Find where the given text appears and provide that cell's center as (X, Y) coordinate. 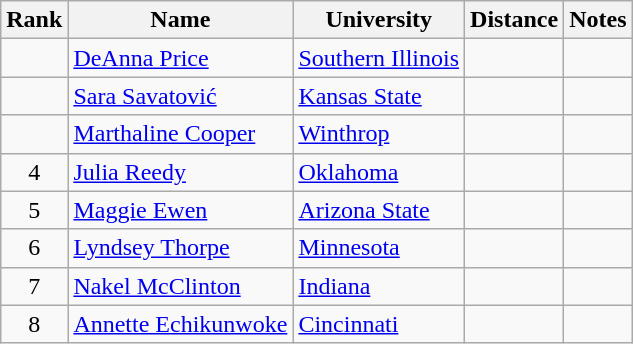
Name (180, 20)
Cincinnati (379, 324)
Sara Savatović (180, 96)
Julia Reedy (180, 172)
Notes (598, 20)
7 (34, 286)
Southern Illinois (379, 58)
Lyndsey Thorpe (180, 248)
DeAnna Price (180, 58)
Oklahoma (379, 172)
Annette Echikunwoke (180, 324)
5 (34, 210)
University (379, 20)
Kansas State (379, 96)
Indiana (379, 286)
Distance (514, 20)
Maggie Ewen (180, 210)
Minnesota (379, 248)
8 (34, 324)
Winthrop (379, 134)
4 (34, 172)
6 (34, 248)
Arizona State (379, 210)
Nakel McClinton (180, 286)
Marthaline Cooper (180, 134)
Rank (34, 20)
